Extract the [x, y] coordinate from the center of the cell holding the provided text.  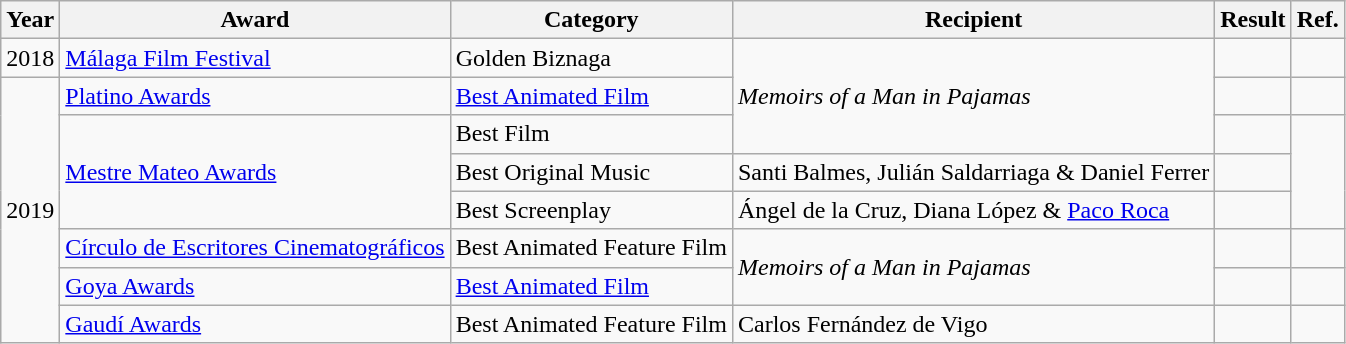
Ángel de la Cruz, Diana López & Paco Roca [973, 210]
Result [1253, 20]
Best Screenplay [591, 210]
Santi Balmes, Julián Saldarriaga & Daniel Ferrer [973, 172]
Golden Biznaga [591, 58]
Best Original Music [591, 172]
Goya Awards [255, 286]
Category [591, 20]
Ref. [1318, 20]
Málaga Film Festival [255, 58]
2019 [30, 210]
Year [30, 20]
Carlos Fernández de Vigo [973, 324]
Círculo de Escritores Cinematográficos [255, 248]
Mestre Mateo Awards [255, 172]
Gaudí Awards [255, 324]
Recipient [973, 20]
Best Film [591, 134]
Award [255, 20]
2018 [30, 58]
Platino Awards [255, 96]
